Return the [x, y] coordinate for the center point of the cell that contains the specified text.  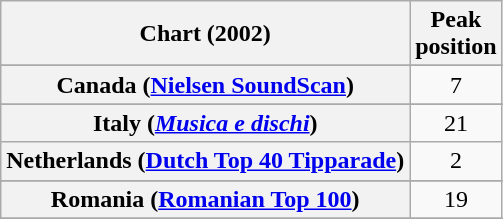
Peakposition [456, 34]
Netherlands (Dutch Top 40 Tipparade) [206, 161]
7 [456, 85]
21 [456, 123]
Canada (Nielsen SoundScan) [206, 85]
Chart (2002) [206, 34]
Italy (Musica e dischi) [206, 123]
Romania (Romanian Top 100) [206, 199]
19 [456, 199]
2 [456, 161]
